Output the [X, Y] coordinate of the center of the cell containing the given text.  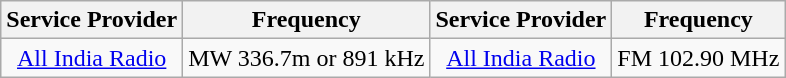
FM 102.90 MHz [698, 58]
MW 336.7m or 891 kHz [306, 58]
